Detect which cell encompasses the target text, then output its [x, y] center coordinate. 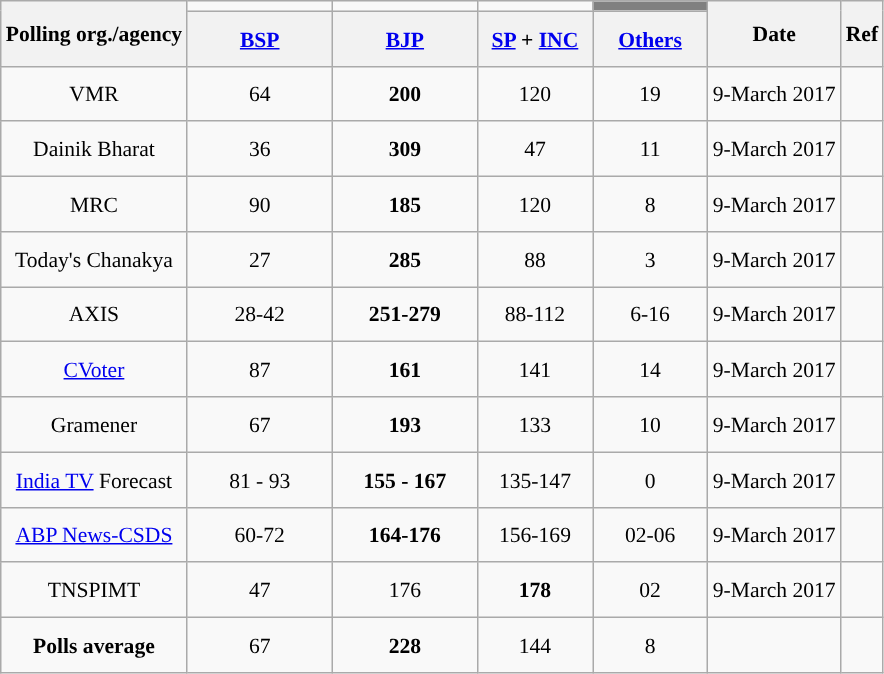
185 [404, 204]
164-176 [404, 534]
81 - 93 [260, 480]
Today's Chanakya [94, 260]
BJP [404, 38]
3 [650, 260]
10 [650, 424]
BSP [260, 38]
135-147 [534, 480]
156-169 [534, 534]
Date [774, 34]
SP + INC [534, 38]
Gramener [94, 424]
285 [404, 260]
133 [534, 424]
60-72 [260, 534]
90 [260, 204]
155 - 167 [404, 480]
MRC [94, 204]
Ref [862, 34]
India TV Forecast [94, 480]
ABP News-CSDS [94, 534]
88-112 [534, 314]
228 [404, 646]
64 [260, 94]
88 [534, 260]
CVoter [94, 370]
02 [650, 590]
36 [260, 150]
AXIS [94, 314]
251-279 [404, 314]
200 [404, 94]
141 [534, 370]
87 [260, 370]
27 [260, 260]
178 [534, 590]
Others [650, 38]
Dainik Bharat [94, 150]
28-42 [260, 314]
6-16 [650, 314]
144 [534, 646]
02-06 [650, 534]
0 [650, 480]
14 [650, 370]
193 [404, 424]
176 [404, 590]
VMR [94, 94]
161 [404, 370]
Polling org./agency [94, 34]
19 [650, 94]
TNSPIMT [94, 590]
309 [404, 150]
11 [650, 150]
Polls average [94, 646]
